Detect which cell encompasses the target text, then output its [x, y] center coordinate. 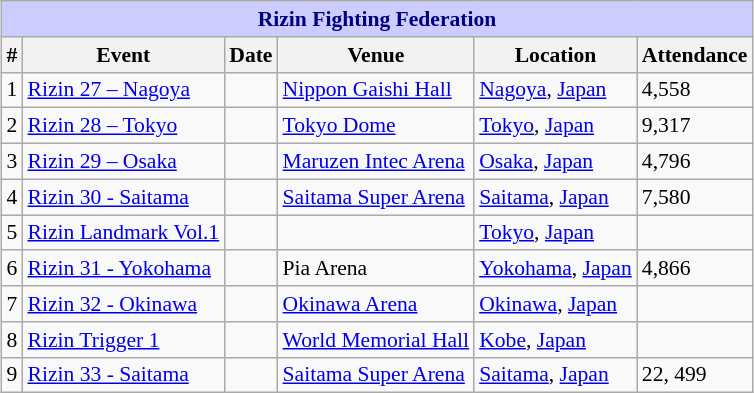
Attendance [695, 55]
Rizin 28 – Tokyo [123, 126]
Kobe, Japan [556, 340]
Nagoya, Japan [556, 90]
Okinawa Arena [376, 304]
Rizin 27 – Nagoya [123, 90]
Date [250, 55]
Tokyo Dome [376, 126]
Yokohama, Japan [556, 269]
2 [12, 126]
4,866 [695, 269]
9,317 [695, 126]
Location [556, 55]
9 [12, 375]
5 [12, 233]
22, 499 [695, 375]
Rizin Landmark Vol.1 [123, 233]
Rizin Trigger 1 [123, 340]
Maruzen Intec Arena [376, 162]
# [12, 55]
Event [123, 55]
Rizin Fighting Federation [378, 19]
8 [12, 340]
Nippon Gaishi Hall [376, 90]
Pia Arena [376, 269]
Rizin 30 - Saitama [123, 197]
Rizin 29 – Osaka [123, 162]
Rizin 31 - Yokohama [123, 269]
4,558 [695, 90]
Venue [376, 55]
6 [12, 269]
Rizin 32 - Okinawa [123, 304]
7 [12, 304]
World Memorial Hall [376, 340]
1 [12, 90]
Rizin 33 - Saitama [123, 375]
Osaka, Japan [556, 162]
Okinawa, Japan [556, 304]
4 [12, 197]
7,580 [695, 197]
4,796 [695, 162]
3 [12, 162]
